Determine the [x, y] coordinate at the center of the cell enclosing the given text.  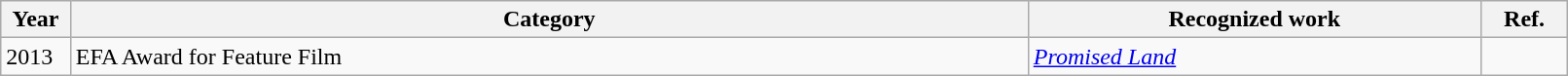
EFA Award for Feature Film [549, 57]
Ref. [1524, 19]
Recognized work [1254, 19]
Category [549, 19]
2013 [36, 57]
Promised Land [1254, 57]
Year [36, 19]
